Provide the (X, Y) coordinate of the cell's center where the given text is located.  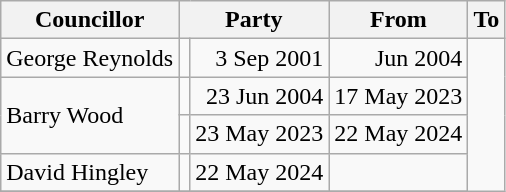
Barry Wood (90, 115)
Councillor (90, 20)
George Reynolds (90, 58)
From (398, 20)
23 Jun 2004 (260, 96)
David Hingley (90, 172)
To (486, 20)
17 May 2023 (398, 96)
23 May 2023 (260, 134)
Party (254, 20)
Jun 2004 (398, 58)
3 Sep 2001 (260, 58)
